Output the (x, y) coordinate of the center of the cell containing the given text.  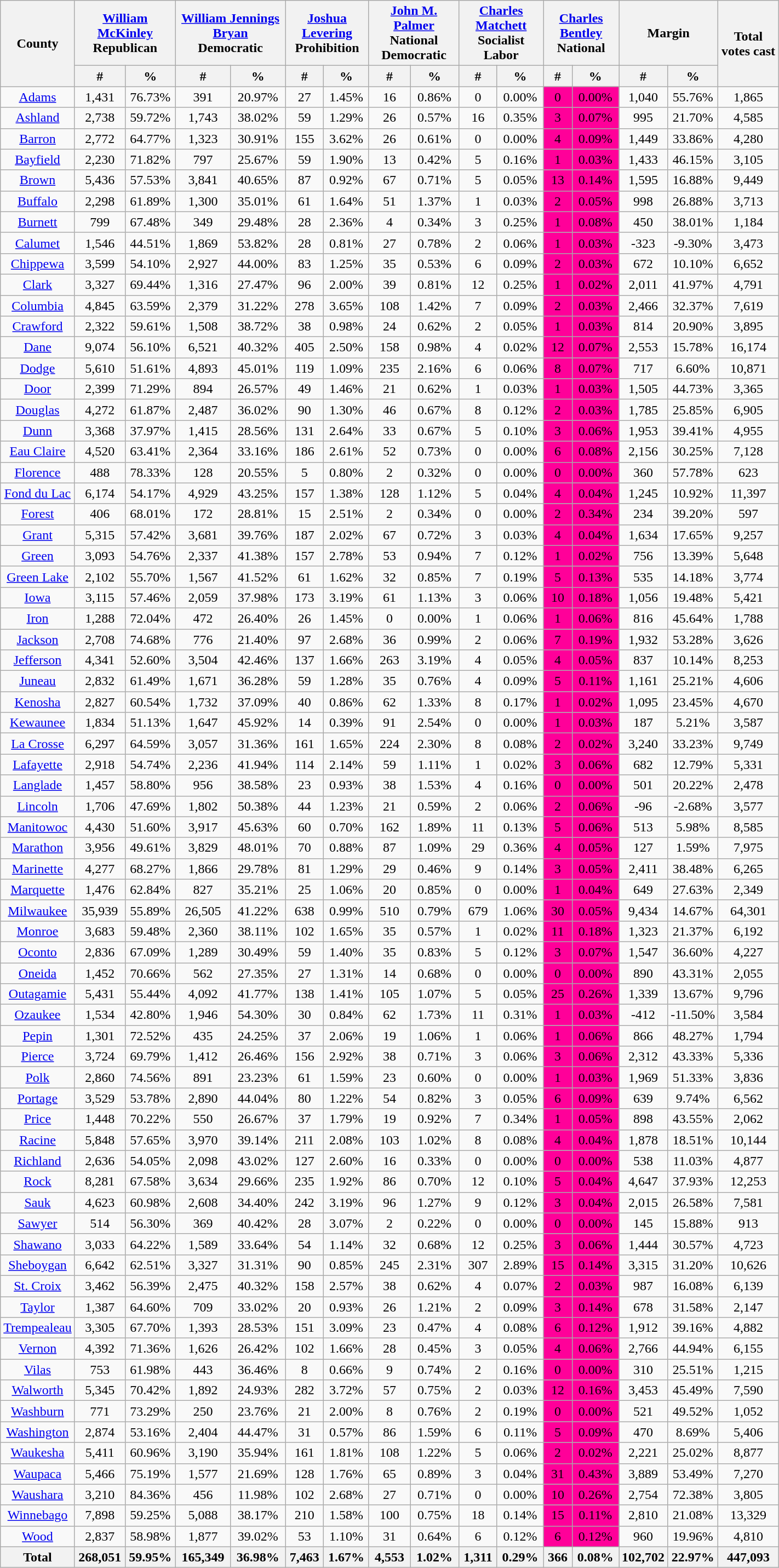
649 (643, 890)
369 (203, 1223)
6.60% (693, 368)
0.88% (346, 848)
5.21% (693, 723)
1.42% (435, 305)
756 (643, 556)
4,623 (100, 1202)
Margin (668, 33)
15.78% (693, 347)
186 (305, 452)
72.52% (150, 1036)
Langlade (37, 785)
2,836 (100, 952)
2.51% (346, 514)
41.52% (258, 577)
1,732 (203, 702)
County (37, 44)
2,015 (643, 1202)
42.46% (258, 660)
38.02% (258, 118)
0.36% (520, 848)
39.16% (693, 1328)
97 (305, 640)
1,476 (100, 890)
443 (203, 1370)
Eau Claire (37, 452)
44.00% (258, 264)
31.22% (258, 305)
1,508 (203, 327)
Oneida (37, 973)
6,652 (748, 264)
3,836 (748, 1077)
268,051 (100, 1557)
678 (643, 1307)
13,329 (748, 1515)
Chippewa (37, 264)
550 (203, 1119)
Bayfield (37, 159)
-2.68% (693, 806)
31.36% (258, 744)
41.77% (258, 994)
26,505 (203, 910)
16.88% (693, 180)
54.05% (150, 1161)
60 (305, 827)
7,898 (100, 1515)
8,585 (748, 827)
Dodge (37, 368)
33.64% (258, 1244)
53.16% (150, 1432)
5,421 (748, 597)
3,093 (100, 556)
26.42% (258, 1349)
1,095 (643, 702)
Burnett (37, 222)
Richland (37, 1161)
119 (305, 368)
Price (37, 1119)
4,723 (748, 1244)
39.76% (258, 535)
131 (305, 431)
53.78% (150, 1098)
1,161 (643, 681)
Waukesha (37, 1453)
1,785 (643, 410)
25.02% (693, 1453)
2.57% (346, 1286)
5,648 (748, 556)
0.79% (435, 910)
2,349 (748, 890)
Shawano (37, 1244)
1.14% (346, 1244)
447,093 (748, 1557)
3,473 (748, 243)
3,115 (100, 597)
405 (305, 347)
1,567 (203, 577)
709 (203, 1307)
1,534 (100, 1015)
57.42% (150, 535)
3.07% (346, 1223)
Dane (37, 347)
2,156 (643, 452)
33.02% (258, 1307)
3,829 (203, 848)
114 (305, 765)
263 (389, 660)
1.13% (435, 597)
1,877 (203, 1536)
58.98% (150, 1536)
6,562 (748, 1098)
21.70% (693, 118)
9,749 (748, 744)
Iron (37, 618)
2.61% (346, 452)
Rock (37, 1182)
31.20% (693, 1265)
Kenosha (37, 702)
34.40% (258, 1202)
29.48% (258, 222)
91 (389, 723)
33.16% (258, 452)
1.76% (346, 1474)
987 (643, 1286)
1,706 (100, 806)
4,882 (748, 1328)
35.21% (258, 890)
0.42% (435, 159)
2,832 (100, 681)
21.40% (258, 640)
Total (37, 1557)
3,626 (748, 640)
1.31% (346, 973)
44.73% (693, 389)
Jefferson (37, 660)
4,277 (100, 869)
1.62% (346, 577)
1,433 (643, 159)
1,288 (100, 618)
1.53% (435, 785)
9,074 (100, 347)
4,585 (748, 118)
165,349 (203, 1557)
3,841 (203, 180)
5,436 (100, 180)
827 (203, 890)
70.66% (150, 973)
9,449 (748, 180)
Sawyer (37, 1223)
4,877 (748, 1161)
1,052 (748, 1411)
81 (305, 869)
1,449 (643, 139)
4,392 (100, 1349)
20.55% (258, 472)
799 (100, 222)
5,336 (748, 1057)
6,155 (748, 1349)
1.10% (346, 1536)
28.56% (258, 431)
2,475 (203, 1286)
2,466 (643, 305)
36.46% (258, 1370)
Forest (37, 514)
310 (643, 1370)
Waushara (37, 1495)
Columbia (37, 305)
51 (389, 201)
2.16% (435, 368)
2,708 (100, 640)
4,553 (389, 1557)
16.08% (693, 1286)
44.04% (258, 1098)
1,589 (203, 1244)
1.64% (346, 201)
2,055 (748, 973)
1,546 (100, 243)
24.93% (258, 1390)
-412 (643, 1015)
60.98% (150, 1202)
21.08% (693, 1515)
33 (389, 431)
28.53% (258, 1328)
51.60% (150, 827)
2.54% (435, 723)
1.41% (346, 994)
84.36% (150, 1495)
7,128 (748, 452)
0.47% (435, 1328)
891 (203, 1077)
59.48% (150, 931)
1.79% (346, 1119)
61.98% (150, 1370)
3,917 (203, 827)
771 (100, 1411)
4,893 (203, 368)
28.81% (258, 514)
155 (305, 139)
74.56% (150, 1077)
Sheboygan (37, 1265)
13.67% (693, 994)
2,860 (100, 1077)
514 (100, 1223)
26.67% (258, 1119)
Outagamie (37, 994)
2,890 (203, 1098)
35.01% (258, 201)
1,184 (748, 222)
1,802 (203, 806)
10,626 (748, 1265)
1,457 (100, 785)
0.53% (435, 264)
12,253 (748, 1182)
Vernon (37, 1349)
866 (643, 1036)
3,895 (748, 327)
2,312 (643, 1057)
250 (203, 1411)
46.15% (693, 159)
4,606 (748, 681)
1,834 (100, 723)
1,289 (203, 952)
1.11% (435, 765)
-11.50% (693, 1015)
Racine (37, 1140)
1,245 (643, 493)
4,929 (203, 493)
Door (37, 389)
391 (203, 97)
1,743 (203, 118)
44 (305, 806)
7,590 (748, 1390)
25.67% (258, 159)
1.33% (435, 702)
45.64% (693, 618)
14.18% (693, 577)
83 (305, 264)
Iowa (37, 597)
0.59% (435, 806)
31.31% (258, 1265)
60.54% (150, 702)
0.60% (435, 1077)
5,411 (100, 1453)
2.08% (346, 1140)
2,927 (203, 264)
890 (643, 973)
6,905 (748, 410)
38.01% (693, 222)
1,878 (643, 1140)
1,866 (203, 869)
0.84% (346, 1015)
47.69% (150, 806)
1,634 (643, 535)
26.88% (693, 201)
2,754 (643, 1495)
102,702 (643, 1557)
65 (389, 1474)
0.64% (435, 1536)
49.52% (693, 1411)
1,577 (203, 1474)
2,478 (748, 785)
501 (643, 785)
Ashland (37, 118)
307 (478, 1265)
224 (389, 744)
33.23% (693, 744)
55.76% (693, 97)
3,634 (203, 1182)
1.81% (346, 1453)
68.01% (150, 514)
33.86% (693, 139)
472 (203, 618)
105 (389, 994)
0.31% (520, 1015)
995 (643, 118)
Crawford (37, 327)
639 (643, 1098)
40.65% (258, 180)
53.49% (693, 1474)
67.09% (150, 952)
64.22% (150, 1244)
2,337 (203, 556)
Taylor (37, 1307)
510 (389, 910)
4,520 (100, 452)
44.94% (693, 1349)
54.74% (150, 765)
2,221 (643, 1453)
4,280 (748, 139)
3,529 (100, 1098)
0.80% (346, 472)
1.58% (346, 1515)
3,956 (100, 848)
2,399 (100, 389)
1.12% (435, 493)
1,387 (100, 1307)
4,670 (748, 702)
1,339 (643, 994)
679 (478, 910)
2,230 (100, 159)
49.61% (150, 848)
38.17% (258, 1515)
52.60% (150, 660)
62.51% (150, 1265)
3,584 (748, 1015)
2,810 (643, 1515)
37.93% (693, 1182)
1.07% (435, 994)
21.37% (693, 931)
26.46% (258, 1057)
44.51% (150, 243)
0.83% (435, 952)
2,827 (100, 702)
2,059 (203, 597)
39 (389, 284)
52 (389, 452)
1,912 (643, 1328)
6,521 (203, 347)
3,190 (203, 1453)
71.29% (150, 389)
73.29% (150, 1411)
Trempealeau (37, 1328)
Charles BentleyNational (581, 33)
0.35% (520, 118)
623 (748, 472)
3,577 (748, 806)
2,636 (100, 1161)
3.09% (346, 1328)
51.61% (150, 368)
3,774 (748, 577)
0.32% (435, 472)
2.50% (346, 347)
1,788 (748, 618)
Green Lake (37, 577)
1.90% (346, 159)
1.46% (346, 389)
1,892 (203, 1390)
0.94% (435, 556)
56.39% (150, 1286)
8,281 (100, 1182)
23.45% (693, 702)
Charles MatchettSocialist Labor (501, 33)
27.35% (258, 973)
2,298 (100, 201)
2.06% (346, 1036)
7,975 (748, 848)
172 (203, 514)
3,683 (100, 931)
11,397 (748, 493)
837 (643, 660)
0.43% (595, 1474)
1.28% (346, 681)
37.09% (258, 702)
Oconto (37, 952)
45.92% (258, 723)
57.53% (150, 180)
30.25% (693, 452)
456 (203, 1495)
Calumet (37, 243)
470 (643, 1432)
0.78% (435, 243)
151 (305, 1328)
Pepin (37, 1036)
717 (643, 368)
6,139 (748, 1286)
360 (643, 472)
69.79% (150, 1057)
Fond du Lac (37, 493)
Brown (37, 180)
1,647 (203, 723)
1,444 (643, 1244)
45.49% (693, 1390)
3,724 (100, 1057)
76.73% (150, 97)
1,452 (100, 973)
1,547 (643, 952)
William McKinleyRepublican (125, 33)
0.33% (435, 1161)
2.89% (520, 1265)
956 (203, 785)
597 (748, 514)
44.47% (258, 1432)
57.46% (150, 597)
Washburn (37, 1411)
Marquette (37, 890)
10.92% (693, 493)
30.57% (693, 1244)
48.01% (258, 848)
5,088 (203, 1515)
2,236 (203, 765)
60.96% (150, 1453)
1,215 (748, 1370)
John M. PalmerNational Democratic (414, 33)
4,791 (748, 284)
2,404 (203, 1432)
3.62% (346, 139)
13.39% (693, 556)
53.28% (693, 640)
0.73% (435, 452)
2.14% (346, 765)
54.30% (258, 1015)
173 (305, 597)
2,322 (100, 327)
26.57% (258, 389)
Waupaca (37, 1474)
1.37% (435, 201)
2,102 (100, 577)
349 (203, 222)
Kewaunee (37, 723)
156 (305, 1057)
71.82% (150, 159)
672 (643, 264)
1,869 (203, 243)
67.70% (150, 1328)
2,379 (203, 305)
20.97% (258, 97)
278 (305, 305)
67.48% (150, 222)
74.68% (150, 640)
41.97% (693, 284)
7,270 (748, 1474)
998 (643, 201)
2,411 (643, 869)
2,738 (100, 118)
Juneau (37, 681)
45.63% (258, 827)
814 (643, 327)
9,434 (643, 910)
43.02% (258, 1161)
103 (389, 1140)
0.39% (346, 723)
35,939 (100, 910)
2,918 (100, 765)
-323 (643, 243)
2,011 (643, 284)
Milwaukee (37, 910)
0.22% (435, 1223)
7,463 (305, 1557)
Polk (37, 1077)
2.92% (346, 1057)
1,626 (203, 1349)
30.91% (258, 139)
Total votes cast (748, 44)
Marathon (37, 848)
5,331 (748, 765)
37.98% (258, 597)
0.17% (520, 702)
753 (100, 1370)
1,300 (203, 201)
562 (203, 973)
1.38% (346, 493)
Green (37, 556)
7,581 (748, 1202)
Florence (37, 472)
-96 (643, 806)
57.65% (150, 1140)
15.88% (693, 1223)
638 (305, 910)
80 (305, 1098)
138 (305, 994)
55.70% (150, 577)
366 (558, 1557)
3,033 (100, 1244)
4,227 (748, 952)
10.10% (693, 264)
11.98% (258, 1495)
3,587 (748, 723)
5,345 (100, 1390)
23.76% (258, 1411)
39.02% (258, 1536)
59.95% (150, 1557)
38.58% (258, 785)
538 (643, 1161)
39.14% (258, 1140)
898 (643, 1119)
70.42% (150, 1390)
17.65% (693, 535)
59.72% (150, 118)
2,487 (203, 410)
8.69% (693, 1432)
0.66% (346, 1370)
51.33% (693, 1077)
19.96% (693, 1536)
54.10% (150, 264)
57 (389, 1390)
1.25% (346, 264)
36 (389, 640)
1.40% (346, 952)
49 (305, 389)
38.11% (258, 931)
40 (305, 702)
6,192 (748, 931)
56.30% (150, 1223)
5,315 (100, 535)
0.72% (435, 535)
1.73% (435, 1015)
3,305 (100, 1328)
59.61% (150, 327)
10,144 (748, 1140)
Dunn (37, 431)
0.45% (435, 1349)
5,610 (100, 368)
55.44% (150, 994)
35.94% (258, 1453)
7,619 (748, 305)
9,257 (748, 535)
43.31% (693, 973)
1,969 (643, 1077)
2.36% (346, 222)
27.47% (258, 284)
58.80% (150, 785)
6,297 (100, 744)
12.79% (693, 765)
Monroe (37, 931)
16,174 (748, 347)
63.41% (150, 452)
43.55% (693, 1119)
10,871 (748, 368)
Pierce (37, 1057)
4,092 (203, 994)
Lincoln (37, 806)
1.67% (346, 1557)
1,311 (478, 1557)
0.29% (520, 1557)
3,315 (643, 1265)
20.90% (693, 327)
54.76% (150, 556)
Joshua LeveringProhibition (328, 33)
72.04% (150, 618)
36.28% (258, 681)
Vilas (37, 1370)
776 (203, 640)
38.48% (693, 869)
La Crosse (37, 744)
1.30% (346, 410)
55.89% (150, 910)
100 (389, 1515)
62.84% (150, 890)
3,365 (748, 389)
Ozaukee (37, 1015)
8,253 (748, 660)
3,368 (100, 431)
22.97% (693, 1557)
6,642 (100, 1265)
1,415 (203, 431)
1,595 (643, 180)
406 (100, 514)
3,057 (203, 744)
23.23% (258, 1077)
2,364 (203, 452)
3,713 (748, 201)
282 (305, 1390)
24 (389, 327)
535 (643, 577)
39.20% (693, 514)
71.36% (150, 1349)
9,796 (748, 994)
61.49% (150, 681)
56.10% (150, 347)
4,272 (100, 410)
3,504 (203, 660)
64,301 (748, 910)
4,845 (100, 305)
36.60% (693, 952)
913 (748, 1223)
27.63% (693, 890)
26.58% (693, 1202)
78.33% (150, 472)
64.60% (150, 1307)
Buffalo (37, 201)
0.89% (435, 1474)
68.27% (150, 869)
Lafayette (37, 765)
1,056 (643, 597)
2,147 (748, 1307)
3,453 (643, 1390)
72.38% (693, 1495)
26.40% (258, 618)
Washington (37, 1432)
513 (643, 827)
162 (389, 827)
4,430 (100, 827)
5,431 (100, 994)
5,848 (100, 1140)
3.65% (346, 305)
70 (305, 848)
3,599 (100, 264)
18 (478, 1515)
41.38% (258, 556)
51.13% (150, 723)
1.21% (435, 1307)
2,098 (203, 1161)
25.85% (693, 410)
1,393 (203, 1328)
1,505 (643, 389)
3,889 (643, 1474)
Sauk (37, 1202)
2.31% (435, 1265)
1,932 (643, 640)
46 (389, 410)
234 (643, 514)
0.82% (435, 1098)
Walworth (37, 1390)
2,874 (100, 1432)
2,360 (203, 931)
24.25% (258, 1036)
5,466 (100, 1474)
4,955 (748, 431)
43.25% (258, 493)
64.77% (150, 139)
3,240 (643, 744)
54.17% (150, 493)
5,406 (748, 1432)
2,772 (100, 139)
1.23% (346, 806)
Clark (37, 284)
682 (643, 765)
Manitowoc (37, 827)
3,681 (203, 535)
Jackson (37, 640)
1.92% (346, 1182)
2,062 (748, 1119)
2.02% (346, 535)
521 (643, 1411)
245 (389, 1265)
6,174 (100, 493)
Wood (37, 1536)
70.22% (150, 1119)
75.19% (150, 1474)
2,766 (643, 1349)
4,810 (748, 1536)
1,865 (748, 97)
0.74% (435, 1370)
50.38% (258, 806)
43.33% (693, 1057)
2,837 (100, 1536)
53.82% (258, 243)
1,671 (203, 681)
63.59% (150, 305)
57.78% (693, 472)
210 (305, 1515)
242 (305, 1202)
4,341 (100, 660)
3,105 (748, 159)
42.80% (150, 1015)
59.25% (150, 1515)
Marinette (37, 869)
8,877 (748, 1453)
9.74% (693, 1098)
21.69% (258, 1474)
Grant (37, 535)
41.22% (258, 910)
11.03% (693, 1161)
36.98% (258, 1557)
45.01% (258, 368)
2,608 (203, 1202)
1,953 (643, 431)
Winnebago (37, 1515)
797 (203, 159)
3,805 (748, 1495)
64.59% (150, 744)
6,265 (748, 869)
41.94% (258, 765)
36.02% (258, 410)
1,301 (100, 1036)
Adams (37, 97)
St. Croix (37, 1286)
816 (643, 618)
1,412 (203, 1057)
32.37% (693, 305)
435 (203, 1036)
40.42% (258, 1223)
1,040 (643, 97)
-9.30% (693, 243)
137 (305, 660)
19.48% (693, 597)
48.27% (693, 1036)
4,647 (643, 1182)
3.72% (346, 1390)
1,448 (100, 1119)
1,431 (100, 97)
488 (100, 472)
894 (203, 389)
0.61% (435, 139)
1,316 (203, 284)
29.78% (258, 869)
2.64% (346, 431)
20.22% (693, 785)
1,794 (748, 1036)
211 (305, 1140)
1,946 (203, 1015)
61.89% (150, 201)
18.51% (693, 1140)
Barron (37, 139)
61.87% (150, 410)
960 (643, 1536)
William Jennings BryanDemocratic (230, 33)
450 (643, 222)
14.67% (693, 910)
0.46% (435, 869)
145 (643, 1223)
3,210 (100, 1495)
2,553 (643, 347)
Douglas (37, 410)
25.21% (693, 681)
39.41% (693, 431)
2.78% (346, 556)
1.27% (435, 1202)
Portage (37, 1098)
37.97% (150, 431)
2.60% (346, 1161)
29.66% (258, 1182)
5.98% (693, 827)
10.14% (693, 660)
1.89% (435, 827)
38.72% (258, 327)
2.30% (435, 744)
67.58% (150, 1182)
69.44% (150, 284)
3,462 (100, 1286)
25.51% (693, 1370)
30.49% (258, 952)
31.58% (693, 1307)
3,970 (203, 1140)
